Extract the [X, Y] coordinate from the center of the cell holding the provided text.  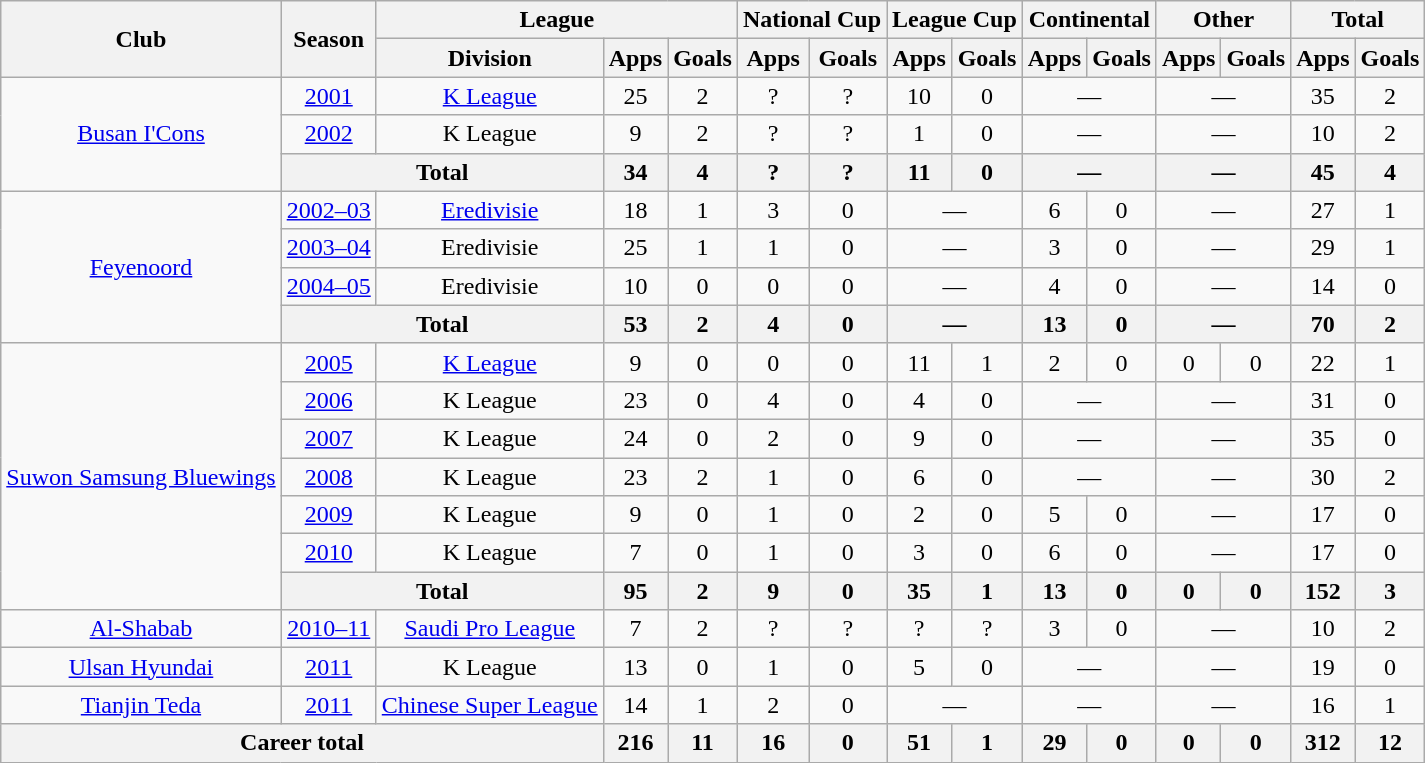
2001 [328, 96]
51 [920, 743]
Suwon Samsung Bluewings [141, 476]
34 [635, 172]
National Cup [812, 20]
2003–04 [328, 248]
2008 [328, 477]
152 [1323, 591]
27 [1323, 210]
Continental [1089, 20]
2002–03 [328, 210]
312 [1323, 743]
216 [635, 743]
Chinese Super League [490, 705]
22 [1323, 362]
Al-Shabab [141, 629]
24 [635, 438]
Ulsan Hyundai [141, 667]
18 [635, 210]
19 [1323, 667]
53 [635, 324]
12 [1390, 743]
Season [328, 39]
2005 [328, 362]
Career total [302, 743]
Saudi Pro League [490, 629]
Busan I'Cons [141, 134]
2010–11 [328, 629]
45 [1323, 172]
League Cup [955, 20]
30 [1323, 477]
Division [490, 58]
League [556, 20]
Tianjin Teda [141, 705]
Feyenoord [141, 267]
2010 [328, 553]
2002 [328, 134]
Other [1223, 20]
2006 [328, 400]
70 [1323, 324]
2009 [328, 515]
95 [635, 591]
Club [141, 39]
31 [1323, 400]
2007 [328, 438]
2004–05 [328, 286]
